Search for the cell housing the specified text and yield its [x, y] center coordinate. 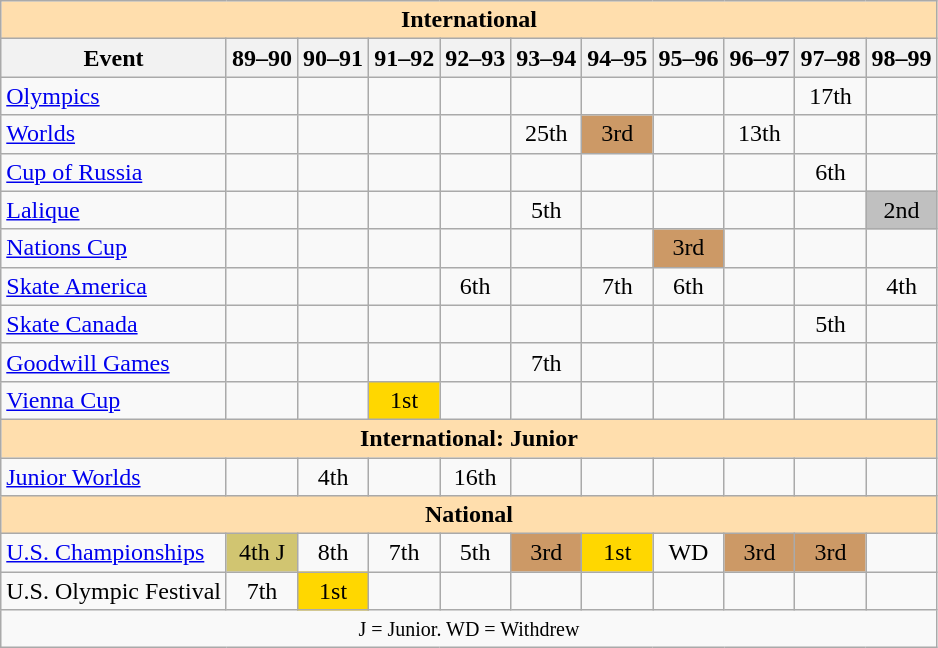
96–97 [760, 58]
Vienna Cup [114, 400]
U.S. Olympic Festival [114, 591]
Olympics [114, 96]
95–96 [688, 58]
91–92 [404, 58]
92–93 [476, 58]
17th [830, 96]
98–99 [902, 58]
International [469, 20]
89–90 [262, 58]
Skate America [114, 286]
International: Junior [469, 438]
16th [476, 477]
Skate Canada [114, 324]
8th [334, 553]
Junior Worlds [114, 477]
94–95 [618, 58]
Event [114, 58]
13th [760, 134]
97–98 [830, 58]
93–94 [546, 58]
Worlds [114, 134]
Goodwill Games [114, 362]
4th J [262, 553]
25th [546, 134]
Cup of Russia [114, 172]
WD [688, 553]
2nd [902, 210]
National [469, 515]
90–91 [334, 58]
Nations Cup [114, 248]
J = Junior. WD = Withdrew [469, 629]
U.S. Championships [114, 553]
Lalique [114, 210]
